Detect which cell encompasses the target text, then output its (x, y) center coordinate. 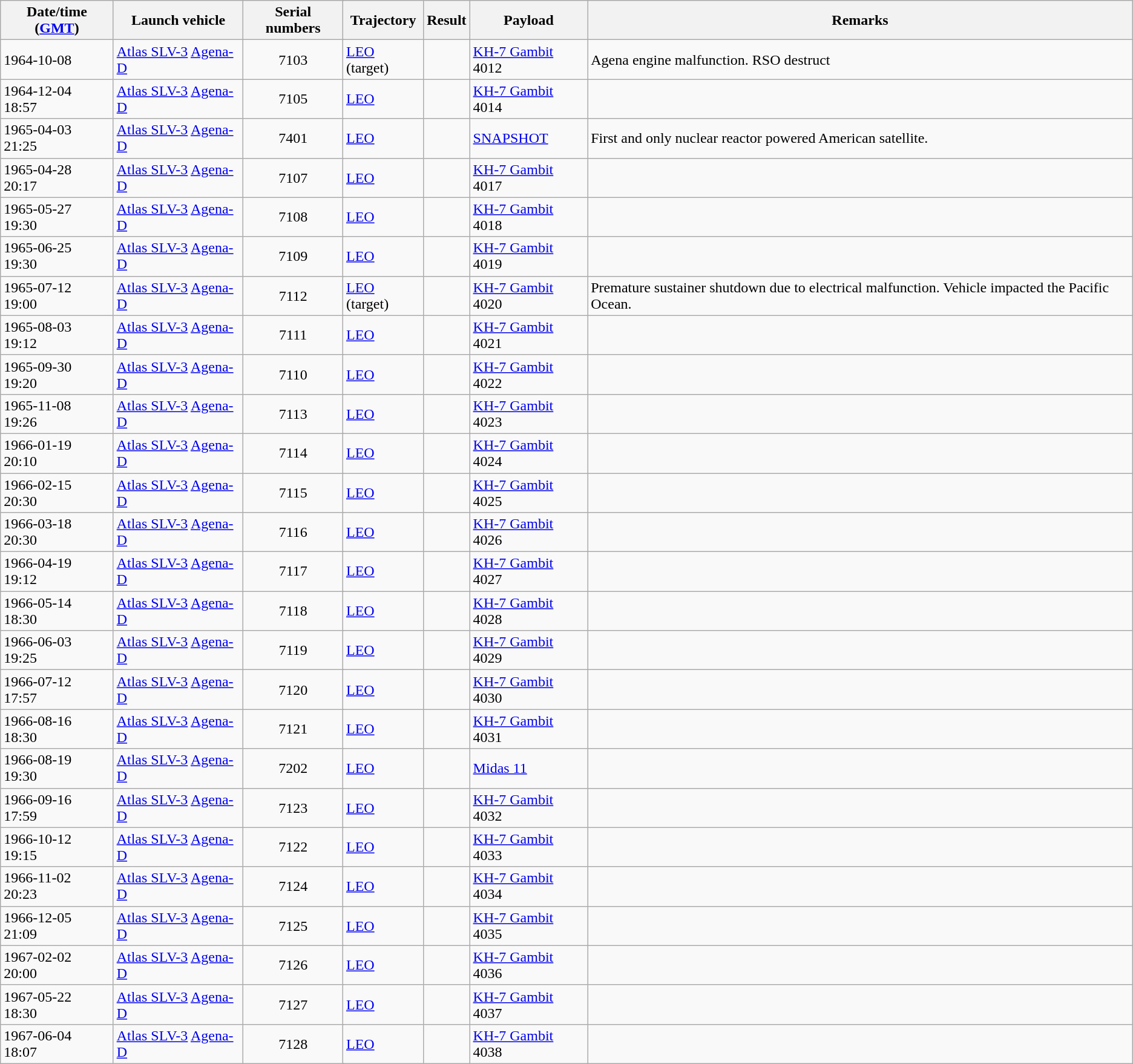
7120 (293, 690)
1965-04-2820:17 (57, 178)
KH-7 Gambit 4026 (529, 533)
7119 (293, 650)
KH-7 Gambit 4036 (529, 965)
7116 (293, 533)
1966-11-0220:23 (57, 886)
Serial numbers (293, 21)
KH-7 Gambit 4022 (529, 374)
KH-7 Gambit 4024 (529, 453)
Agena engine malfunction. RSO destruct (861, 59)
7114 (293, 453)
7107 (293, 178)
7128 (293, 1043)
1967-05-2218:30 (57, 1005)
KH-7 Gambit 4025 (529, 493)
Payload (529, 21)
1967-06-0418:07 (57, 1043)
KH-7 Gambit 4014 (529, 99)
1964-10-08 (57, 59)
7401 (293, 138)
7123 (293, 807)
1967-02-0220:00 (57, 965)
7121 (293, 729)
7113 (293, 414)
1966-03-1820:30 (57, 533)
1966-08-1618:30 (57, 729)
Date/time (GMT) (57, 21)
KH-7 Gambit 4037 (529, 1005)
Trajectory (383, 21)
7126 (293, 965)
1966-04-1919:12 (57, 571)
1966-02-1520:30 (57, 493)
7117 (293, 571)
1964-12-0418:57 (57, 99)
KH-7 Gambit 4032 (529, 807)
KH-7 Gambit 4019 (529, 257)
1965-05-2719:30 (57, 217)
7108 (293, 217)
1965-11-0819:26 (57, 414)
KH-7 Gambit 4020 (529, 295)
7109 (293, 257)
7127 (293, 1005)
Midas 11 (529, 769)
7118 (293, 611)
7202 (293, 769)
1965-04-0321:25 (57, 138)
SNAPSHOT (529, 138)
7125 (293, 926)
7112 (293, 295)
KH-7 Gambit 4028 (529, 611)
1965-08-0319:12 (57, 335)
1965-06-2519:30 (57, 257)
7115 (293, 493)
Launch vehicle (178, 21)
Premature sustainer shutdown due to electrical malfunction. Vehicle impacted the Pacific Ocean. (861, 295)
1965-09-3019:20 (57, 374)
KH-7 Gambit 4038 (529, 1043)
KH-7 Gambit 4033 (529, 847)
1966-05-1418:30 (57, 611)
7111 (293, 335)
Remarks (861, 21)
1966-01-1920:10 (57, 453)
Result (447, 21)
KH-7 Gambit 4035 (529, 926)
KH-7 Gambit 4034 (529, 886)
7124 (293, 886)
KH-7 Gambit 4021 (529, 335)
KH-7 Gambit 4029 (529, 650)
KH-7 Gambit 4030 (529, 690)
7103 (293, 59)
1966-10-1219:15 (57, 847)
KH-7 Gambit 4023 (529, 414)
7105 (293, 99)
1966-06-0319:25 (57, 650)
7110 (293, 374)
KH-7 Gambit 4027 (529, 571)
1965-07-1219:00 (57, 295)
1966-12-0521:09 (57, 926)
KH-7 Gambit 4018 (529, 217)
7122 (293, 847)
1966-09-1617:59 (57, 807)
First and only nuclear reactor powered American satellite. (861, 138)
1966-08-1919:30 (57, 769)
KH-7 Gambit 4012 (529, 59)
KH-7 Gambit 4031 (529, 729)
1966-07-1217:57 (57, 690)
KH-7 Gambit 4017 (529, 178)
